For the text-containing cell, return its midpoint in [x, y] coordinate format. 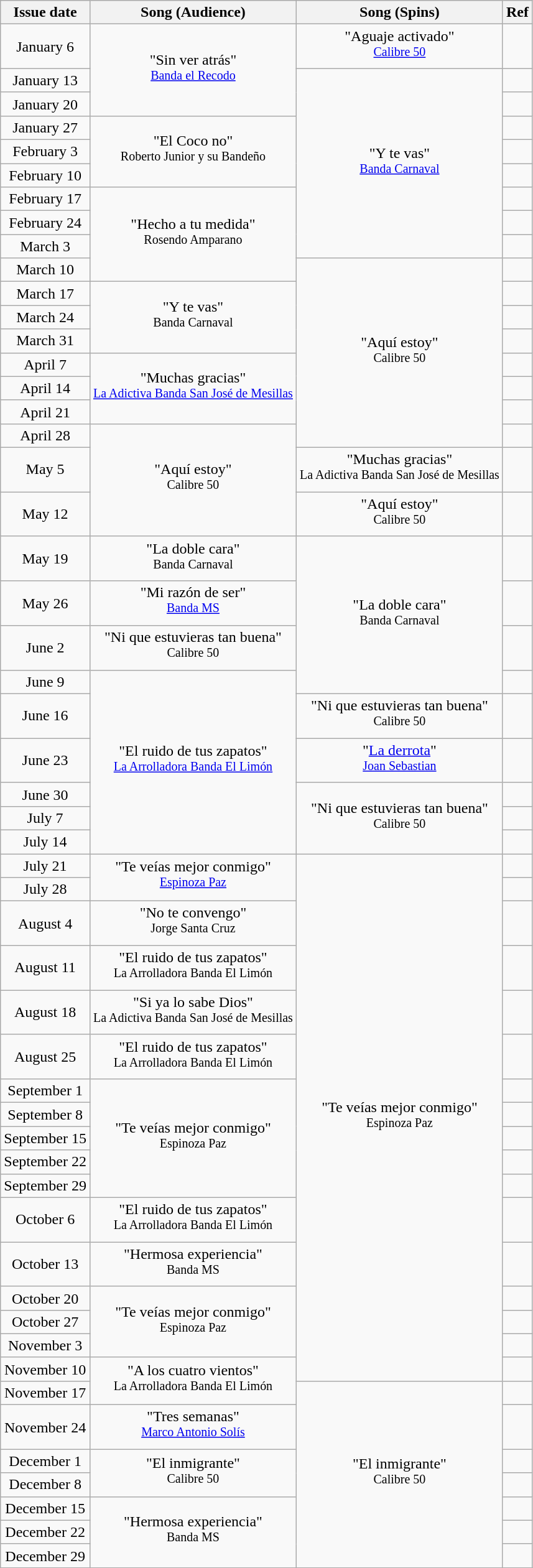
July 7 [45, 818]
September 15 [45, 1138]
August 4 [45, 924]
Issue date [45, 12]
October 13 [45, 1264]
August 18 [45, 1013]
May 19 [45, 559]
October 20 [45, 1298]
February 3 [45, 152]
March 31 [45, 341]
"Tres semanas"Marco Antonio Solís [193, 1427]
April 21 [45, 412]
December 29 [45, 1556]
September 22 [45, 1162]
November 24 [45, 1427]
April 28 [45, 435]
January 27 [45, 128]
June 30 [45, 794]
November 3 [45, 1345]
August 11 [45, 968]
December 1 [45, 1461]
April 7 [45, 364]
"Aguaje activado"Calibre 50 [399, 47]
Ref [517, 12]
March 10 [45, 270]
June 16 [45, 716]
July 14 [45, 842]
Song (Spins) [399, 12]
November 17 [45, 1393]
May 12 [45, 514]
December 22 [45, 1532]
January 20 [45, 104]
April 14 [45, 388]
"No te convengo"Jorge Santa Cruz [193, 924]
October 27 [45, 1322]
June 9 [45, 682]
"A los cuatro vientos"La Arrolladora Banda El Limón [193, 1381]
September 1 [45, 1091]
"El Coco no"Roberto Junior y su Bandeño [193, 151]
"La derrota"Joan Sebastian [399, 761]
July 28 [45, 889]
February 17 [45, 199]
March 3 [45, 246]
September 8 [45, 1115]
"Mi razón de ser"Banda MS [193, 603]
"Sin ver atrás"Banda el Recodo [193, 70]
January 6 [45, 47]
December 8 [45, 1485]
January 13 [45, 80]
"Si ya lo sabe Dios"La Adictiva Banda San José de Mesillas [193, 1013]
November 10 [45, 1369]
May 26 [45, 603]
December 15 [45, 1508]
Song (Audience) [193, 12]
February 24 [45, 223]
July 21 [45, 865]
"Hecho a tu medida"Rosendo Amparano [193, 234]
September 29 [45, 1185]
June 2 [45, 648]
March 24 [45, 317]
August 25 [45, 1057]
October 6 [45, 1220]
March 17 [45, 294]
February 10 [45, 175]
June 23 [45, 761]
May 5 [45, 470]
